Determine the (x, y) coordinate at the center of the cell enclosing the given text.  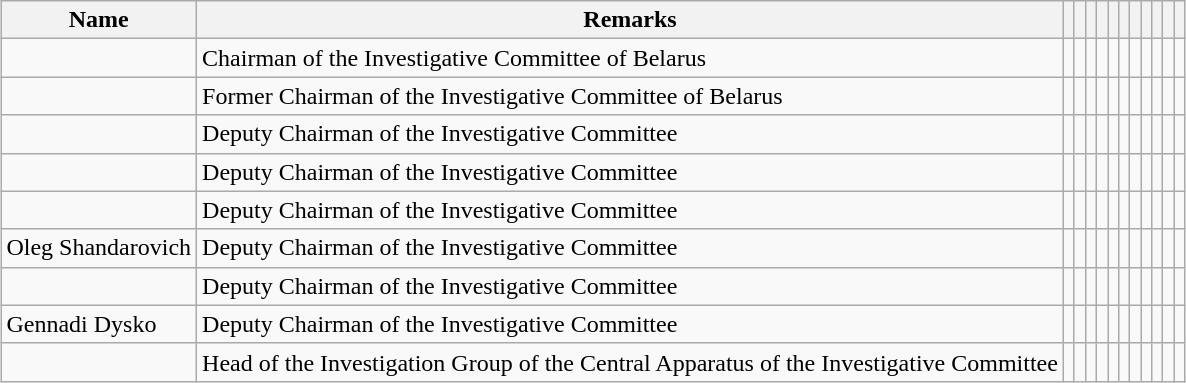
Gennadi Dysko (99, 324)
Former Chairman of the Investigative Committee of Belarus (630, 96)
Remarks (630, 20)
Chairman of the Investigative Committee of Belarus (630, 58)
Name (99, 20)
Oleg Shandarovich (99, 248)
Head of the Investigation Group of the Central Apparatus of the Investigative Committee (630, 362)
